Detect which cell encompasses the target text, then output its [x, y] center coordinate. 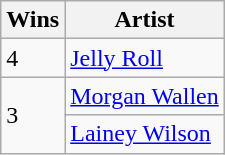
3 [33, 115]
Artist [145, 20]
4 [33, 58]
Jelly Roll [145, 58]
Lainey Wilson [145, 134]
Wins [33, 20]
Morgan Wallen [145, 96]
